Output the (X, Y) coordinate of the center of the cell containing the given text.  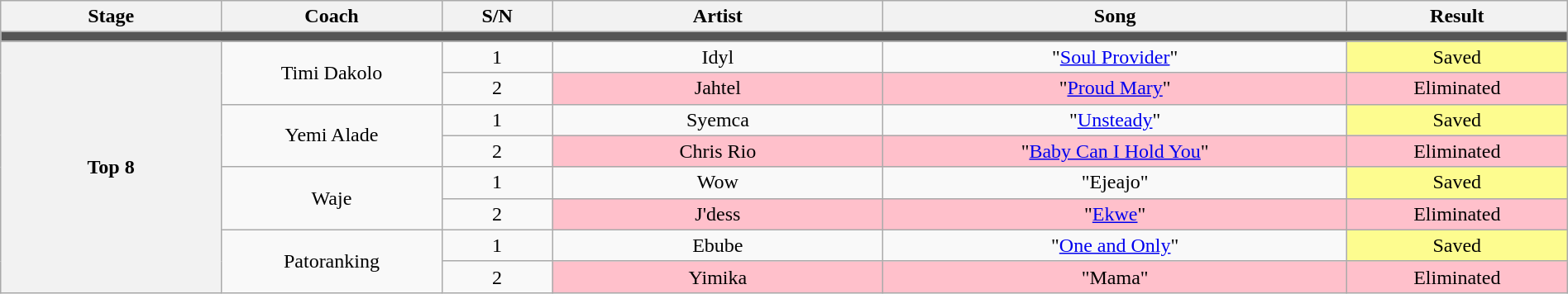
Yemi Alade (332, 135)
Waje (332, 198)
"Baby Can I Hold You" (1115, 151)
"Proud Mary" (1115, 88)
Result (1457, 17)
Timi Dakolo (332, 73)
"Mama" (1115, 277)
"Ekwe" (1115, 214)
Wow (718, 183)
Artist (718, 17)
"One and Only" (1115, 245)
Stage (111, 17)
"Soul Provider" (1115, 57)
Top 8 (111, 167)
J'dess (718, 214)
Coach (332, 17)
Syemca (718, 120)
Chris Rio (718, 151)
Jahtel (718, 88)
"Unsteady" (1115, 120)
Yimika (718, 277)
S/N (496, 17)
"Ejeajo" (1115, 183)
Patoranking (332, 261)
Song (1115, 17)
Idyl (718, 57)
Ebube (718, 245)
